Pinpoint the cell where the given text exists, returning its (X, Y) midpoint coordinate. 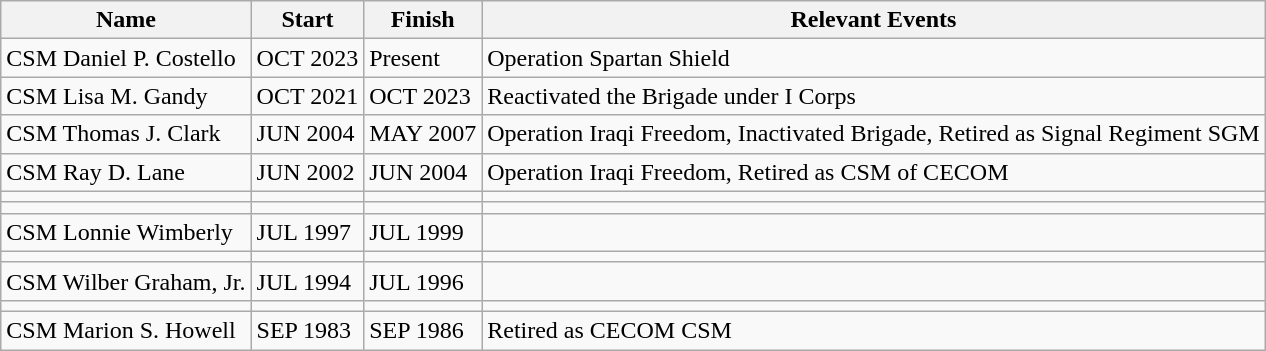
SEP 1983 (308, 330)
CSM Thomas J. Clark (126, 134)
MAY 2007 (423, 134)
JUN 2002 (308, 172)
Relevant Events (874, 20)
Retired as CECOM CSM (874, 330)
Present (423, 58)
Operation Iraqi Freedom, Inactivated Brigade, Retired as Signal Regiment SGM (874, 134)
CSM Marion S. Howell (126, 330)
CSM Daniel P. Costello (126, 58)
Reactivated the Brigade under I Corps (874, 96)
CSM Ray D. Lane (126, 172)
Operation Iraqi Freedom, Retired as CSM of CECOM (874, 172)
JUL 1999 (423, 232)
JUL 1994 (308, 281)
JUL 1997 (308, 232)
Start (308, 20)
SEP 1986 (423, 330)
Finish (423, 20)
CSM Lisa M. Gandy (126, 96)
Operation Spartan Shield (874, 58)
CSM Lonnie Wimberly (126, 232)
OCT 2021 (308, 96)
JUL 1996 (423, 281)
Name (126, 20)
CSM Wilber Graham, Jr. (126, 281)
